Output the [X, Y] coordinate of the center of the cell containing the given text.  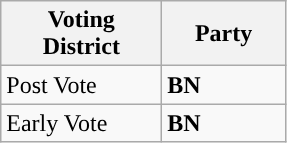
Early Vote [82, 123]
Voting District [82, 34]
Party [224, 34]
Post Vote [82, 85]
